Output the [X, Y] coordinate of the center of the cell containing the given text.  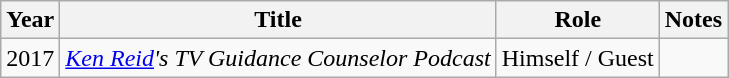
2017 [30, 58]
Role [578, 20]
Himself / Guest [578, 58]
Year [30, 20]
Ken Reid's TV Guidance Counselor Podcast [278, 58]
Title [278, 20]
Notes [693, 20]
